Return the [x, y] coordinate for the center point of the cell that contains the specified text.  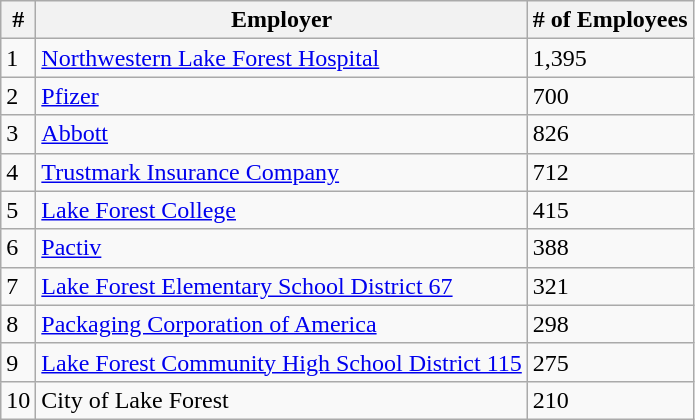
5 [18, 210]
Lake Forest Elementary School District 67 [282, 286]
Abbott [282, 134]
Trustmark Insurance Company [282, 172]
7 [18, 286]
298 [610, 324]
Lake Forest College [282, 210]
Employer [282, 20]
712 [610, 172]
3 [18, 134]
826 [610, 134]
1,395 [610, 58]
1 [18, 58]
8 [18, 324]
275 [610, 362]
700 [610, 96]
4 [18, 172]
321 [610, 286]
# [18, 20]
10 [18, 400]
415 [610, 210]
# of Employees [610, 20]
Lake Forest Community High School District 115 [282, 362]
6 [18, 248]
City of Lake Forest [282, 400]
Northwestern Lake Forest Hospital [282, 58]
2 [18, 96]
Packaging Corporation of America [282, 324]
Pfizer [282, 96]
388 [610, 248]
9 [18, 362]
Pactiv [282, 248]
210 [610, 400]
